Return the [X, Y] coordinate for the center point of the cell that contains the specified text.  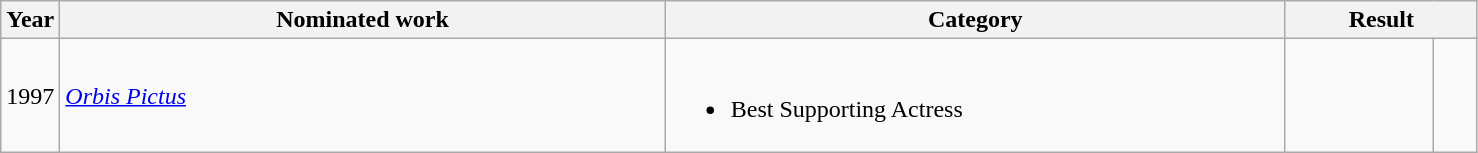
Best Supporting Actress [975, 96]
Result [1381, 20]
Category [975, 20]
Orbis Pictus [362, 96]
Nominated work [362, 20]
Year [30, 20]
1997 [30, 96]
